Extract the [x, y] coordinate from the center of the cell holding the provided text.  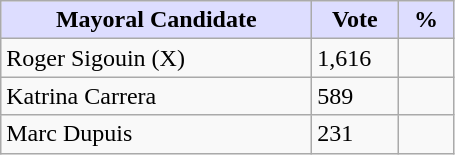
1,616 [355, 58]
Katrina Carrera [156, 96]
231 [355, 134]
589 [355, 96]
Mayoral Candidate [156, 20]
% [426, 20]
Marc Dupuis [156, 134]
Vote [355, 20]
Roger Sigouin (X) [156, 58]
